From the cell containing the given text, extract its center point as (X, Y) coordinate. 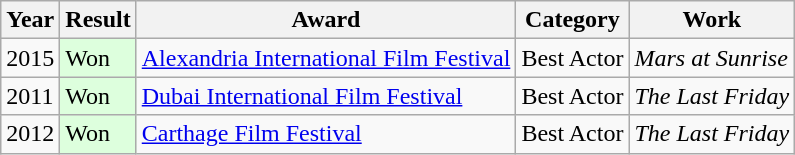
Mars at Sunrise (712, 58)
Result (98, 20)
Dubai International Film Festival (326, 96)
Year (30, 20)
Award (326, 20)
2011 (30, 96)
2015 (30, 58)
2012 (30, 134)
Alexandria International Film Festival (326, 58)
Category (572, 20)
Work (712, 20)
Carthage Film Festival (326, 134)
